Return the (x, y) coordinate for the center point of the cell that contains the specified text.  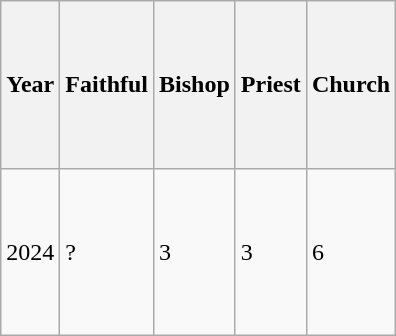
Priest (270, 84)
2024 (30, 252)
Bishop (195, 84)
Year (30, 84)
Church (350, 84)
? (107, 252)
Faithful (107, 84)
6 (350, 252)
